Identify which cell holds the provided text, then report its (X, Y) central coordinate. 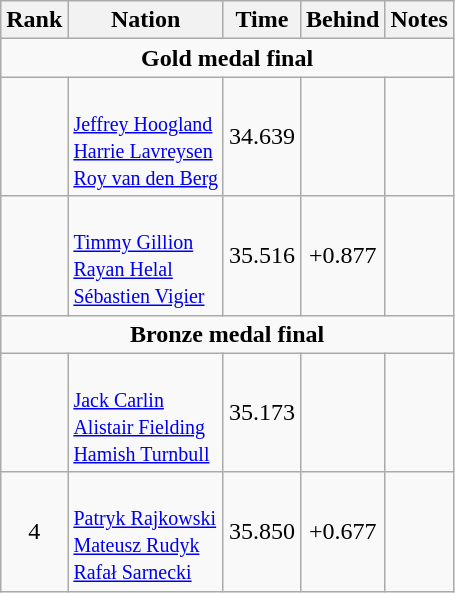
Jeffrey HooglandHarrie LavreysenRoy van den Berg (146, 136)
Patryk RajkowskiMateusz RudykRafał Sarnecki (146, 532)
35.850 (262, 532)
Jack CarlinAlistair FieldingHamish Turnbull (146, 412)
Gold medal final (228, 58)
Nation (146, 20)
34.639 (262, 136)
+0.877 (343, 256)
Notes (419, 20)
Time (262, 20)
4 (34, 532)
35.516 (262, 256)
35.173 (262, 412)
Bronze medal final (228, 334)
Timmy GillionRayan HelalSébastien Vigier (146, 256)
+0.677 (343, 532)
Behind (343, 20)
Rank (34, 20)
